For the text-containing cell, return its midpoint in (x, y) coordinate format. 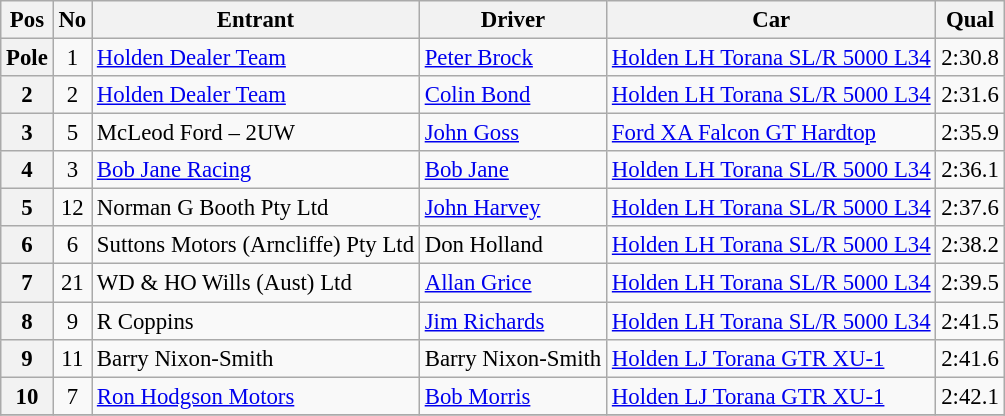
Qual (970, 20)
2:41.5 (970, 321)
Car (772, 20)
Colin Bond (512, 95)
12 (72, 208)
2:36.1 (970, 170)
John Goss (512, 133)
Pos (27, 20)
2:35.9 (970, 133)
Don Holland (512, 245)
Peter Brock (512, 58)
8 (27, 321)
11 (72, 358)
Allan Grice (512, 283)
Driver (512, 20)
2:30.8 (970, 58)
2:37.6 (970, 208)
2:38.2 (970, 245)
No (72, 20)
Suttons Motors (Arncliffe) Pty Ltd (256, 245)
Bob Morris (512, 396)
Bob Jane (512, 170)
John Harvey (512, 208)
2:39.5 (970, 283)
Norman G Booth Pty Ltd (256, 208)
Ford XA Falcon GT Hardtop (772, 133)
Entrant (256, 20)
1 (72, 58)
2:42.1 (970, 396)
4 (27, 170)
Jim Richards (512, 321)
Pole (27, 58)
McLeod Ford – 2UW (256, 133)
10 (27, 396)
R Coppins (256, 321)
Ron Hodgson Motors (256, 396)
2:31.6 (970, 95)
2:41.6 (970, 358)
21 (72, 283)
Bob Jane Racing (256, 170)
WD & HO Wills (Aust) Ltd (256, 283)
